Identify which cell holds the provided text, then report its [X, Y] central coordinate. 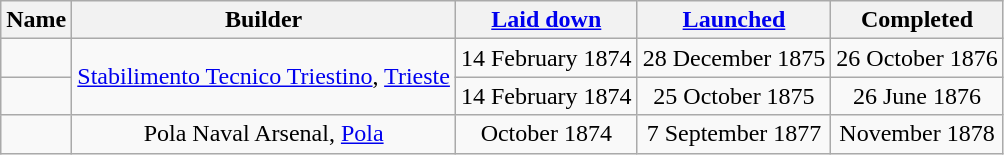
October 1874 [546, 134]
Stabilimento Tecnico Triestino, Trieste [264, 77]
7 September 1877 [734, 134]
Builder [264, 20]
26 October 1876 [917, 58]
Laid down [546, 20]
November 1878 [917, 134]
25 October 1875 [734, 96]
26 June 1876 [917, 96]
Completed [917, 20]
28 December 1875 [734, 58]
Pola Naval Arsenal, Pola [264, 134]
Name [36, 20]
Launched [734, 20]
